Find where the given text appears and provide that cell's center as (x, y) coordinate. 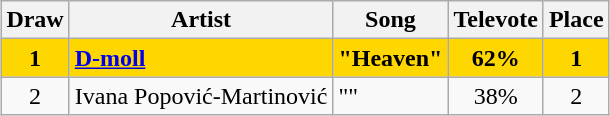
Televote (496, 20)
D-moll (201, 58)
Place (576, 20)
"" (390, 96)
62% (496, 58)
Ivana Popović-Martinović (201, 96)
Draw (35, 20)
Song (390, 20)
"Heaven" (390, 58)
Artist (201, 20)
38% (496, 96)
